Scan for the cell matching the given text and deliver its [x, y] coordinate at center. 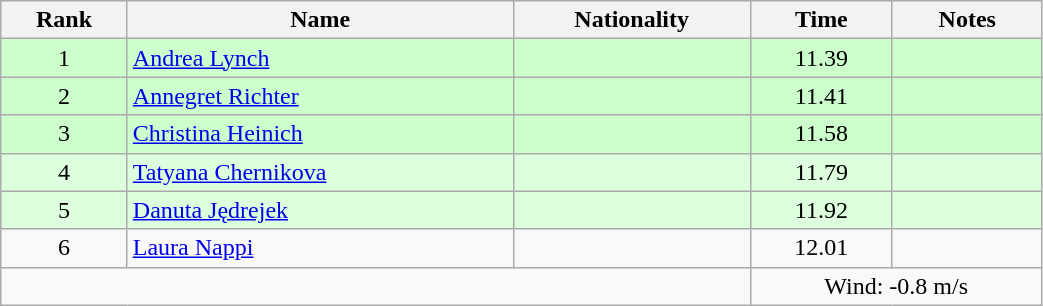
6 [64, 248]
11.79 [821, 172]
12.01 [821, 248]
Andrea Lynch [320, 58]
11.92 [821, 210]
Wind: -0.8 m/s [896, 286]
Time [821, 20]
5 [64, 210]
4 [64, 172]
2 [64, 96]
1 [64, 58]
Christina Heinich [320, 134]
11.41 [821, 96]
Danuta Jędrejek [320, 210]
Laura Nappi [320, 248]
11.39 [821, 58]
Annegret Richter [320, 96]
Rank [64, 20]
3 [64, 134]
Nationality [632, 20]
Name [320, 20]
Tatyana Chernikova [320, 172]
Notes [967, 20]
11.58 [821, 134]
